Provide the [X, Y] coordinate of the cell's center where the given text is located.  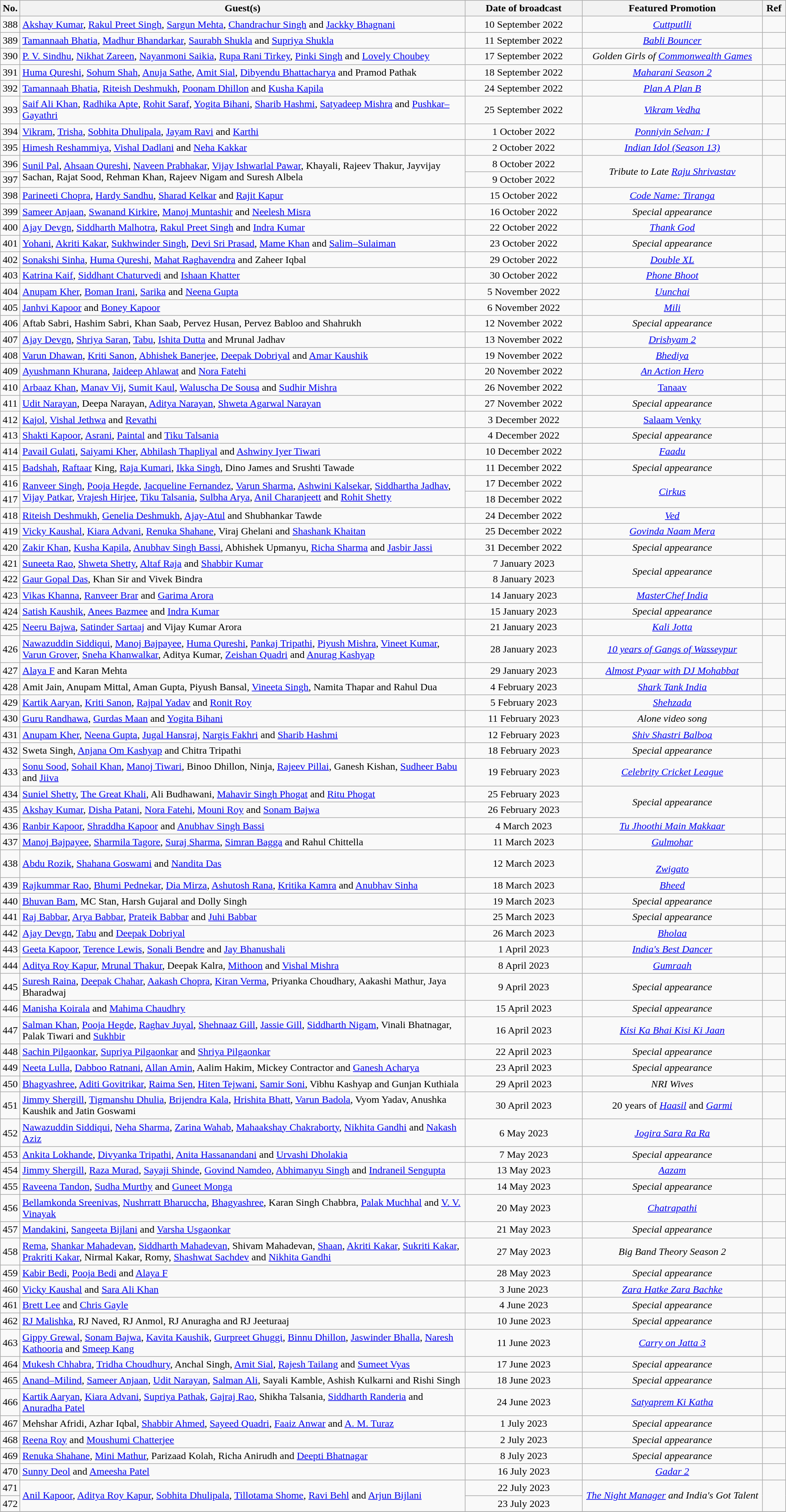
23 October 2022 [523, 244]
Amit Jain, Anupam Mittal, Aman Gupta, Piyush Bansal, Vineeta Singh, Namita Thapar and Rahul Dua [243, 686]
28 May 2023 [523, 1273]
Ved [672, 515]
426 [10, 649]
Neeta Lulla, Dabboo Ratnani, Allan Amin, Aalim Hakim, Mickey Contractor and Ganesh Acharya [243, 1068]
399 [10, 211]
417 [10, 500]
Salaam Venky [672, 419]
9 April 2023 [523, 986]
15 October 2022 [523, 195]
Tamannaah Bhatia, Riteish Deshmukh, Poonam Dhillon and Kusha Kapila [243, 88]
Date of broadcast [523, 8]
Suresh Raina, Deepak Chahar, Aakash Chopra, Kiran Verma, Priyanka Choudhary, Aakashi Mathur, Jaya Bharadwaj [243, 986]
Ranbir Kapoor, Shraddha Kapoor and Anubhav Singh Bassi [243, 826]
Featured Promotion [672, 8]
1 July 2023 [523, 1424]
448 [10, 1052]
Huma Qureshi, Sohum Shah, Anuja Sathe, Amit Sial, Dibyendu Bhattacharya and Pramod Pathak [243, 72]
447 [10, 1030]
Shark Tank India [672, 686]
Sweta Singh, Anjana Om Kashyap and Chitra Tripathi [243, 751]
Aazam [672, 1170]
Himesh Reshammiya, Vishal Dadlani and Neha Kakkar [243, 147]
10 September 2022 [523, 24]
17 September 2022 [523, 56]
19 November 2022 [523, 355]
Akshay Kumar, Rakul Preet Singh, Sargun Mehta, Chandrachur Singh and Jackky Bhagnani [243, 24]
13 May 2023 [523, 1170]
27 November 2022 [523, 403]
Bhuvan Bam, MC Stan, Harsh Gujaral and Dolly Singh [243, 901]
11 June 2023 [523, 1343]
Ayushmann Khurana, Jaideep Ahlawat and Nora Fatehi [243, 371]
472 [10, 1504]
Salman Khan, Pooja Hegde, Raghav Juyal, Shehnaaz Gill, Jassie Gill, Siddharth Nigam, Vinali Bhatnagar, Palak Tiwari and Sukhbir [243, 1030]
Bheed [672, 885]
434 [10, 794]
Udit Narayan, Deepa Narayan, Aditya Narayan, Shweta Agarwal Narayan [243, 403]
4 February 2023 [523, 686]
18 February 2023 [523, 751]
471 [10, 1488]
Reena Roy and Moushumi Chatterjee [243, 1440]
RJ Malishka, RJ Naved, RJ Anmol, RJ Anuragha and RJ Jeeturaaj [243, 1321]
Saif Ali Khan, Radhika Apte, Rohit Saraf, Yogita Bihani, Sharib Hashmi, Satyadeep Mishra and Pushkar–Gayathri [243, 110]
19 February 2023 [523, 772]
2 July 2023 [523, 1440]
412 [10, 419]
26 February 2023 [523, 810]
Gippy Grewal, Sonam Bajwa, Kavita Kaushik, Gurpreet Ghuggi, Binnu Dhillon, Jaswinder Bhalla, Naresh Kathooria and Smeep Kang [243, 1343]
11 September 2022 [523, 40]
12 March 2023 [523, 864]
Geeta Kapoor, Terence Lewis, Sonali Bendre and Jay Bhanushali [243, 949]
22 October 2022 [523, 228]
416 [10, 484]
438 [10, 864]
Kartik Aaryan, Kiara Advani, Supriya Pathak, Gajraj Rao, Shikha Talsania, Siddharth Randeria and Anuradha Patel [243, 1402]
Katrina Kaif, Siddhant Chaturvedi and Ishaan Khatter [243, 276]
Uunchai [672, 292]
467 [10, 1424]
452 [10, 1133]
441 [10, 917]
423 [10, 595]
Arbaaz Khan, Manav Vij, Sumit Kaul, Waluscha De Sousa and Sudhir Mishra [243, 387]
Suniel Shetty, The Great Khali, Ali Budhawani, Mahavir Singh Phogat and Ritu Phogat [243, 794]
388 [10, 24]
Anil Kapoor, Aditya Roy Kapur, Sobhita Dhulipala, Tillotama Shome, Ravi Behl and Arjun Bijlani [243, 1496]
Aftab Sabri, Hashim Sabri, Khan Saab, Pervez Husan, Pervez Babloo and Shahrukh [243, 323]
Raveena Tandon, Sudha Murthy and Guneet Monga [243, 1186]
20 May 2023 [523, 1208]
Sonakshi Sinha, Huma Qureshi, Mahat Raghavendra and Zaheer Iqbal [243, 260]
18 June 2023 [523, 1381]
391 [10, 72]
Kisi Ka Bhai Kisi Ki Jaan [672, 1030]
402 [10, 260]
461 [10, 1305]
Golden Girls of Commonwealth Games [672, 56]
Mandakini, Sangeeta Bijlani and Varsha Usgaonkar [243, 1230]
Indian Idol (Season 13) [672, 147]
Pavail Gulati, Saiyami Kher, Abhilash Thapliyal and Ashwiny Iyer Tiwari [243, 451]
Vicky Kaushal and Sara Ali Khan [243, 1289]
Ankita Lokhande, Divyanka Tripathi, Anita Hassanandani and Urvashi Dholakia [243, 1154]
Anand–Milind, Sameer Anjaan, Udit Narayan, Salman Ali, Sayali Kamble, Ashish Kulkarni and Rishi Singh [243, 1381]
397 [10, 179]
30 April 2023 [523, 1106]
Parineeti Chopra, Hardy Sandhu, Sharad Kelkar and Rajit Kapur [243, 195]
410 [10, 387]
8 April 2023 [523, 965]
Gulmohar [672, 842]
425 [10, 627]
Raj Babbar, Arya Babbar, Prateik Babbar and Juhi Babbar [243, 917]
414 [10, 451]
Chatrapathi [672, 1208]
424 [10, 611]
8 January 2023 [523, 579]
429 [10, 702]
413 [10, 435]
422 [10, 579]
Celebrity Cricket League [672, 772]
Mukesh Chhabra, Tridha Choudhury, Anchal Singh, Amit Sial, Rajesh Tailang and Sumeet Vyas [243, 1365]
29 January 2023 [523, 671]
22 April 2023 [523, 1052]
430 [10, 718]
Shakti Kapoor, Asrani, Paintal and Tiku Talsania [243, 435]
Bhagyashree, Aditi Govitrikar, Raima Sen, Hiten Tejwani, Samir Soni, Vibhu Kashyap and Gunjan Kuthiala [243, 1084]
1 October 2022 [523, 131]
Vikram Vedha [672, 110]
401 [10, 244]
3 December 2022 [523, 419]
420 [10, 547]
P. V. Sindhu, Nikhat Zareen, Nayanmoni Saikia, Rupa Rani Tirkey, Pinki Singh and Lovely Choubey [243, 56]
418 [10, 515]
Sonu Sood, Sohail Khan, Manoj Tiwari, Binoo Dhillon, Ninja, Rajeev Pillai, Ganesh Kishan, Sudheer Babu and Jiiva [243, 772]
Zara Hatke Zara Bachke [672, 1289]
14 January 2023 [523, 595]
Phone Bhoot [672, 276]
Ponniyin Selvan: I [672, 131]
Cirkus [672, 492]
Gadar 2 [672, 1472]
459 [10, 1273]
Anupam Kher, Neena Gupta, Jugal Hansraj, Nargis Fakhri and Sharib Hashmi [243, 735]
NRI Wives [672, 1084]
22 July 2023 [523, 1488]
421 [10, 563]
Code Name: Tiranga [672, 195]
15 January 2023 [523, 611]
6 November 2022 [523, 308]
437 [10, 842]
6 May 2023 [523, 1133]
4 March 2023 [523, 826]
Shiv Shastri Balboa [672, 735]
458 [10, 1251]
20 November 2022 [523, 371]
20 years of Haasil and Garmi [672, 1106]
Nawazuddin Siddiqui, Neha Sharma, Zarina Wahab, Mahaakshay Chakraborty, Nikhita Gandhi and Nakash Aziz [243, 1133]
Badshah, Raftaar King, Raja Kumari, Ikka Singh, Dino James and Srushti Tawade [243, 468]
9 October 2022 [523, 179]
462 [10, 1321]
21 January 2023 [523, 627]
Plan A Plan B [672, 88]
28 January 2023 [523, 649]
4 December 2022 [523, 435]
411 [10, 403]
433 [10, 772]
Suneeta Rao, Shweta Shetty, Altaf Raja and Shabbir Kumar [243, 563]
Cuttputlli [672, 24]
Jimmy Shergill, Tigmanshu Dhulia, Brijendra Kala, Hrishita Bhatt, Varun Badola, Vyom Yadav, Anushka Kaushik and Jatin Goswami [243, 1106]
460 [10, 1289]
Vikram, Trisha, Sobhita Dhulipala, Jayam Ravi and Karthi [243, 131]
Tu Jhoothi Main Makkaar [672, 826]
400 [10, 228]
Bellamkonda Sreenivas, Nushrratt Bharuccha, Bhagyashree, Karan Singh Chabbra, Palak Muchhal and V. V. Vinayak [243, 1208]
16 October 2022 [523, 211]
435 [10, 810]
29 October 2022 [523, 260]
1 April 2023 [523, 949]
444 [10, 965]
13 November 2022 [523, 339]
Kabir Bedi, Pooja Bedi and Alaya F [243, 1273]
Drishyam 2 [672, 339]
Manoj Bajpayee, Sharmila Tagore, Suraj Sharma, Simran Bagga and Rahul Chittella [243, 842]
23 April 2023 [523, 1068]
2 October 2022 [523, 147]
16 April 2023 [523, 1030]
394 [10, 131]
Ajay Devgn, Siddharth Malhotra, Rakul Preet Singh and Indra Kumar [243, 228]
30 October 2022 [523, 276]
Jimmy Shergill, Raza Murad, Sayaji Shinde, Govind Namdeo, Abhimanyu Singh and Indraneil Sengupta [243, 1170]
Renuka Shahane, Mini Mathur, Parizaad Kolah, Richa Anirudh and Deepti Bhatnagar [243, 1456]
Janhvi Kapoor and Boney Kapoor [243, 308]
16 July 2023 [523, 1472]
Vikas Khanna, Ranveer Brar and Garima Arora [243, 595]
25 December 2022 [523, 531]
432 [10, 751]
Brett Lee and Chris Gayle [243, 1305]
25 February 2023 [523, 794]
3 June 2023 [523, 1289]
419 [10, 531]
5 November 2022 [523, 292]
Satish Kaushik, Anees Bazmee and Indra Kumar [243, 611]
23 July 2023 [523, 1504]
Mili [672, 308]
25 September 2022 [523, 110]
Aditya Roy Kapur, Mrunal Thakur, Deepak Kalra, Mithoon and Vishal Mishra [243, 965]
443 [10, 949]
Akshay Kumar, Disha Patani, Nora Fatehi, Mouni Roy and Sonam Bajwa [243, 810]
Guest(s) [243, 8]
10 years of Gangs of Wasseypur [672, 649]
470 [10, 1472]
The Night Manager and India's Got Talent [672, 1496]
Babli Bouncer [672, 40]
11 March 2023 [523, 842]
Alaya F and Karan Mehta [243, 671]
395 [10, 147]
8 July 2023 [523, 1456]
Tamannaah Bhatia, Madhur Bhandarkar, Saurabh Shukla and Supriya Shukla [243, 40]
Manisha Koirala and Mahima Chaudhry [243, 1008]
24 September 2022 [523, 88]
Gumraah [672, 965]
455 [10, 1186]
393 [10, 110]
463 [10, 1343]
392 [10, 88]
11 December 2022 [523, 468]
18 December 2022 [523, 500]
Sunny Deol and Ameesha Patel [243, 1472]
Vicky Kaushal, Kiara Advani, Renuka Shahane, Viraj Ghelani and Shashank Khaitan [243, 531]
404 [10, 292]
466 [10, 1402]
453 [10, 1154]
398 [10, 195]
449 [10, 1068]
Mehshar Afridi, Azhar Iqbal, Shabbir Ahmed, Sayeed Quadri, Faaiz Anwar and A. M. Turaz [243, 1424]
Carry on Jatta 3 [672, 1343]
427 [10, 671]
31 December 2022 [523, 547]
408 [10, 355]
12 February 2023 [523, 735]
7 January 2023 [523, 563]
Double XL [672, 260]
29 April 2023 [523, 1084]
Bhediya [672, 355]
469 [10, 1456]
15 April 2023 [523, 1008]
Maharani Season 2 [672, 72]
Yohani, Akriti Kakar, Sukhwinder Singh, Devi Sri Prasad, Mame Khan and Salim–Sulaiman [243, 244]
457 [10, 1230]
Govinda Naam Mera [672, 531]
An Action Hero [672, 371]
407 [10, 339]
Satyaprem Ki Katha [672, 1402]
Neeru Bajwa, Satinder Sartaaj and Vijay Kumar Arora [243, 627]
18 March 2023 [523, 885]
431 [10, 735]
Riteish Deshmukh, Genelia Deshmukh, Ajay-Atul and Shubhankar Tawde [243, 515]
Sameer Anjaan, Swanand Kirkire, Manoj Muntashir and Neelesh Misra [243, 211]
14 May 2023 [523, 1186]
Tribute to Late Raju Shrivastav [672, 171]
Thank God [672, 228]
Anupam Kher, Boman Irani, Sarika and Neena Gupta [243, 292]
Zakir Khan, Kusha Kapila, Anubhav Singh Bassi, Abhishek Upmanyu, Richa Sharma and Jasbir Jassi [243, 547]
428 [10, 686]
Bholaa [672, 933]
Guru Randhawa, Gurdas Maan and Yogita Bihani [243, 718]
454 [10, 1170]
409 [10, 371]
26 November 2022 [523, 387]
India's Best Dancer [672, 949]
Tanaav [672, 387]
Ref [774, 8]
18 September 2022 [523, 72]
Sachin Pilgaonkar, Supriya Pilgaonkar and Shriya Pilgaonkar [243, 1052]
Ajay Devgn, Tabu and Deepak Dobriyal [243, 933]
442 [10, 933]
445 [10, 986]
Alone video song [672, 718]
403 [10, 276]
5 February 2023 [523, 702]
MasterChef India [672, 595]
468 [10, 1440]
26 March 2023 [523, 933]
Jogira Sara Ra Ra [672, 1133]
Kartik Aaryan, Kriti Sanon, Rajpal Yadav and Ronit Roy [243, 702]
440 [10, 901]
Kali Jotta [672, 627]
Varun Dhawan, Kriti Sanon, Abhishek Banerjee, Deepak Dobriyal and Amar Kaushik [243, 355]
10 December 2022 [523, 451]
24 June 2023 [523, 1402]
Rajkummar Rao, Bhumi Pednekar, Dia Mirza, Ashutosh Rana, Kritika Kamra and Anubhav Sinha [243, 885]
8 October 2022 [523, 163]
21 May 2023 [523, 1230]
405 [10, 308]
Ajay Devgn, Shriya Saran, Tabu, Ishita Dutta and Mrunal Jadhav [243, 339]
7 May 2023 [523, 1154]
19 March 2023 [523, 901]
No. [10, 8]
4 June 2023 [523, 1305]
456 [10, 1208]
25 March 2023 [523, 917]
436 [10, 826]
17 June 2023 [523, 1365]
Zwigato [672, 864]
389 [10, 40]
415 [10, 468]
Faadu [672, 451]
464 [10, 1365]
Big Band Theory Season 2 [672, 1251]
10 June 2023 [523, 1321]
451 [10, 1106]
465 [10, 1381]
Almost Pyaar with DJ Mohabbat [672, 671]
Gaur Gopal Das, Khan Sir and Vivek Bindra [243, 579]
396 [10, 163]
439 [10, 885]
17 December 2022 [523, 484]
Abdu Rozik, Shahana Goswami and Nandita Das [243, 864]
Shehzada [672, 702]
406 [10, 323]
24 December 2022 [523, 515]
27 May 2023 [523, 1251]
11 February 2023 [523, 718]
390 [10, 56]
446 [10, 1008]
Kajol, Vishal Jethwa and Revathi [243, 419]
450 [10, 1084]
12 November 2022 [523, 323]
